From the cell containing the given text, extract its center point as (x, y) coordinate. 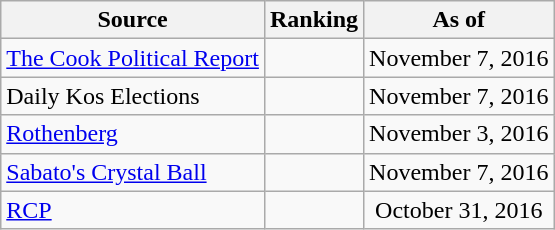
Ranking (314, 20)
Daily Kos Elections (133, 96)
Rothenberg (133, 134)
Sabato's Crystal Ball (133, 172)
As of (459, 20)
November 3, 2016 (459, 134)
Source (133, 20)
The Cook Political Report (133, 58)
October 31, 2016 (459, 210)
RCP (133, 210)
